Pinpoint the cell where the given text exists, returning its [x, y] midpoint coordinate. 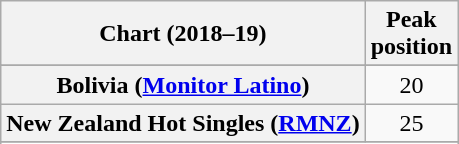
Chart (2018–19) [183, 34]
New Zealand Hot Singles (RMNZ) [183, 123]
Peak position [411, 34]
25 [411, 123]
Bolivia (Monitor Latino) [183, 85]
20 [411, 85]
